From the cell containing the given text, extract its center point as (X, Y) coordinate. 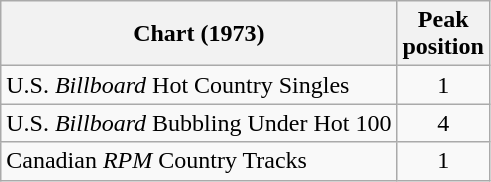
U.S. Billboard Hot Country Singles (199, 85)
Peakposition (443, 34)
Canadian RPM Country Tracks (199, 161)
Chart (1973) (199, 34)
4 (443, 123)
U.S. Billboard Bubbling Under Hot 100 (199, 123)
